Extract the [X, Y] coordinate from the center of the cell holding the provided text.  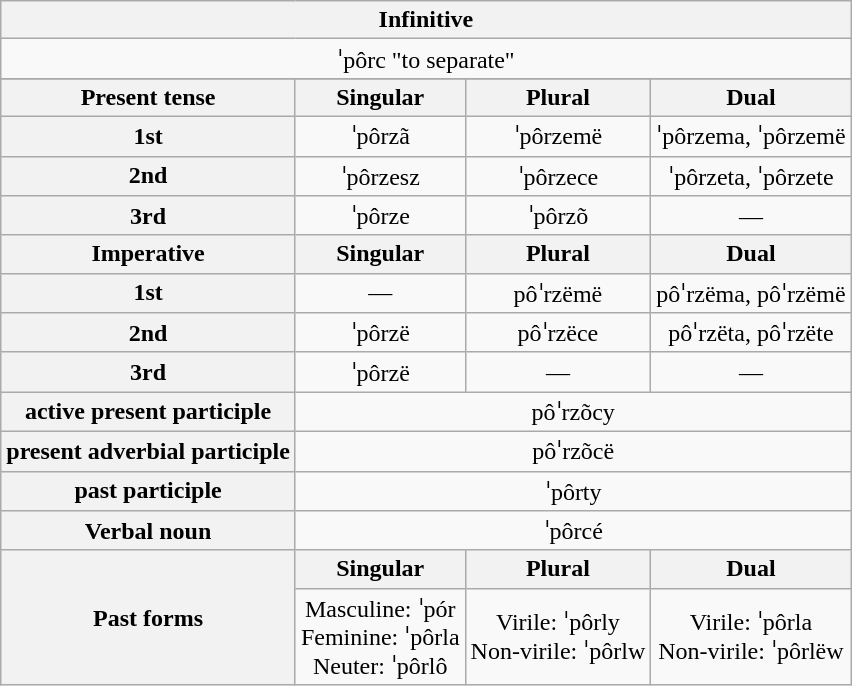
Virile: ˈpôrlyNon-virile: ˈpôrlw [558, 636]
Infinitive [426, 20]
ˈpôrzesz [380, 176]
pôˈrzëma, pôˈrzëmë [751, 293]
past participle [148, 491]
Virile: ˈpôrlaNon-virile: ˈpôrlëw [751, 636]
pôˈrzõcy [573, 412]
Masculine: ˈpórFeminine: ˈpôrlaNeuter: ˈpôrlô [380, 636]
Present tense [148, 97]
ˈpôrcé [573, 531]
pôˈrzõcë [573, 451]
pôˈrzëta, pôˈrzëte [751, 333]
ˈpôrzeta, ˈpôrzete [751, 176]
ˈpôrty [573, 491]
Verbal noun [148, 531]
ˈpôrzã [380, 136]
ˈpôrzõ [558, 216]
ˈpôrzema, ˈpôrzemë [751, 136]
pôˈrzëce [558, 333]
ˈpôrze [380, 216]
pôˈrzëmë [558, 293]
ˈpôrzece [558, 176]
present adverbial participle [148, 451]
Imperative [148, 254]
ˈpôrc "to separate" [426, 59]
ˈpôrzemë [558, 136]
active present participle [148, 412]
Past forms [148, 618]
